For the text-containing cell, return its midpoint in (X, Y) coordinate format. 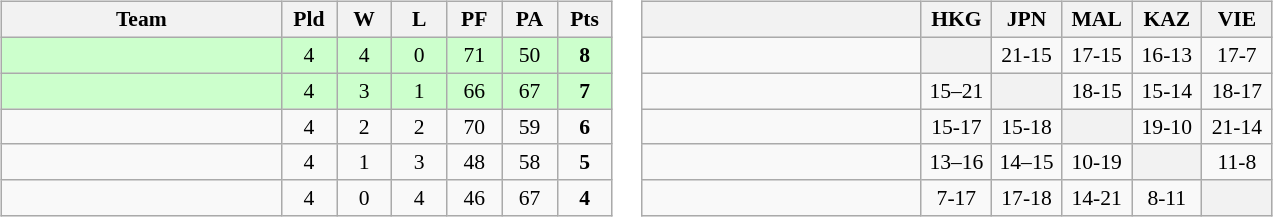
46 (474, 198)
W (364, 20)
PF (474, 20)
7-17 (956, 198)
7 (584, 91)
8 (584, 55)
50 (530, 55)
Pts (584, 20)
5 (584, 162)
66 (474, 91)
59 (530, 127)
PA (530, 20)
JPN (1026, 20)
18-17 (1237, 91)
Pld (308, 20)
L (420, 20)
8-11 (1167, 198)
19-10 (1167, 127)
6 (584, 127)
Team (141, 20)
17-7 (1237, 55)
KAZ (1167, 20)
48 (474, 162)
13–16 (956, 162)
MAL (1097, 20)
15-17 (956, 127)
HKG (956, 20)
58 (530, 162)
16-13 (1167, 55)
15-14 (1167, 91)
71 (474, 55)
VIE (1237, 20)
21-15 (1026, 55)
11-8 (1237, 162)
17-15 (1097, 55)
17-18 (1026, 198)
14–15 (1026, 162)
15–21 (956, 91)
18-15 (1097, 91)
15-18 (1026, 127)
21-14 (1237, 127)
14-21 (1097, 198)
10-19 (1097, 162)
70 (474, 127)
